Locate the cell with the specified text and output its (x, y) center coordinate. 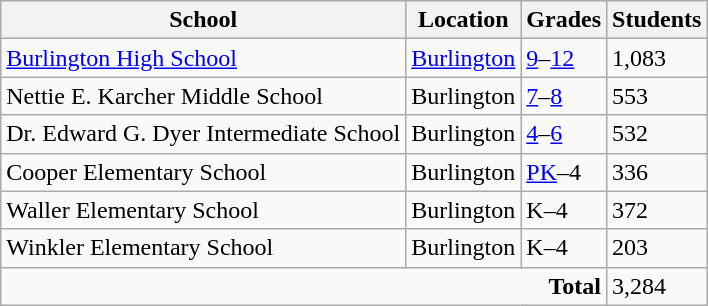
336 (657, 172)
553 (657, 96)
3,284 (657, 286)
Nettie E. Karcher Middle School (204, 96)
9–12 (564, 58)
Dr. Edward G. Dyer Intermediate School (204, 134)
School (204, 20)
203 (657, 248)
Total (304, 286)
Students (657, 20)
Cooper Elementary School (204, 172)
Grades (564, 20)
Winkler Elementary School (204, 248)
Waller Elementary School (204, 210)
1,083 (657, 58)
PK–4 (564, 172)
372 (657, 210)
Location (464, 20)
7–8 (564, 96)
Burlington High School (204, 58)
4–6 (564, 134)
532 (657, 134)
